Determine the [X, Y] coordinate at the center of the cell enclosing the given text.  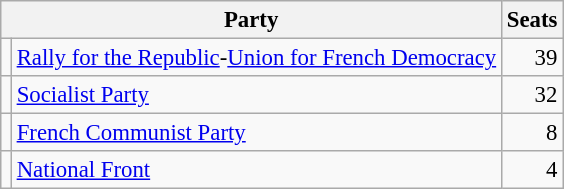
39 [532, 58]
4 [532, 170]
8 [532, 133]
Seats [532, 20]
Rally for the Republic-Union for French Democracy [256, 58]
32 [532, 95]
National Front [256, 170]
French Communist Party [256, 133]
Party [252, 20]
Socialist Party [256, 95]
